Scan for the cell matching the given text and deliver its [X, Y] coordinate at center. 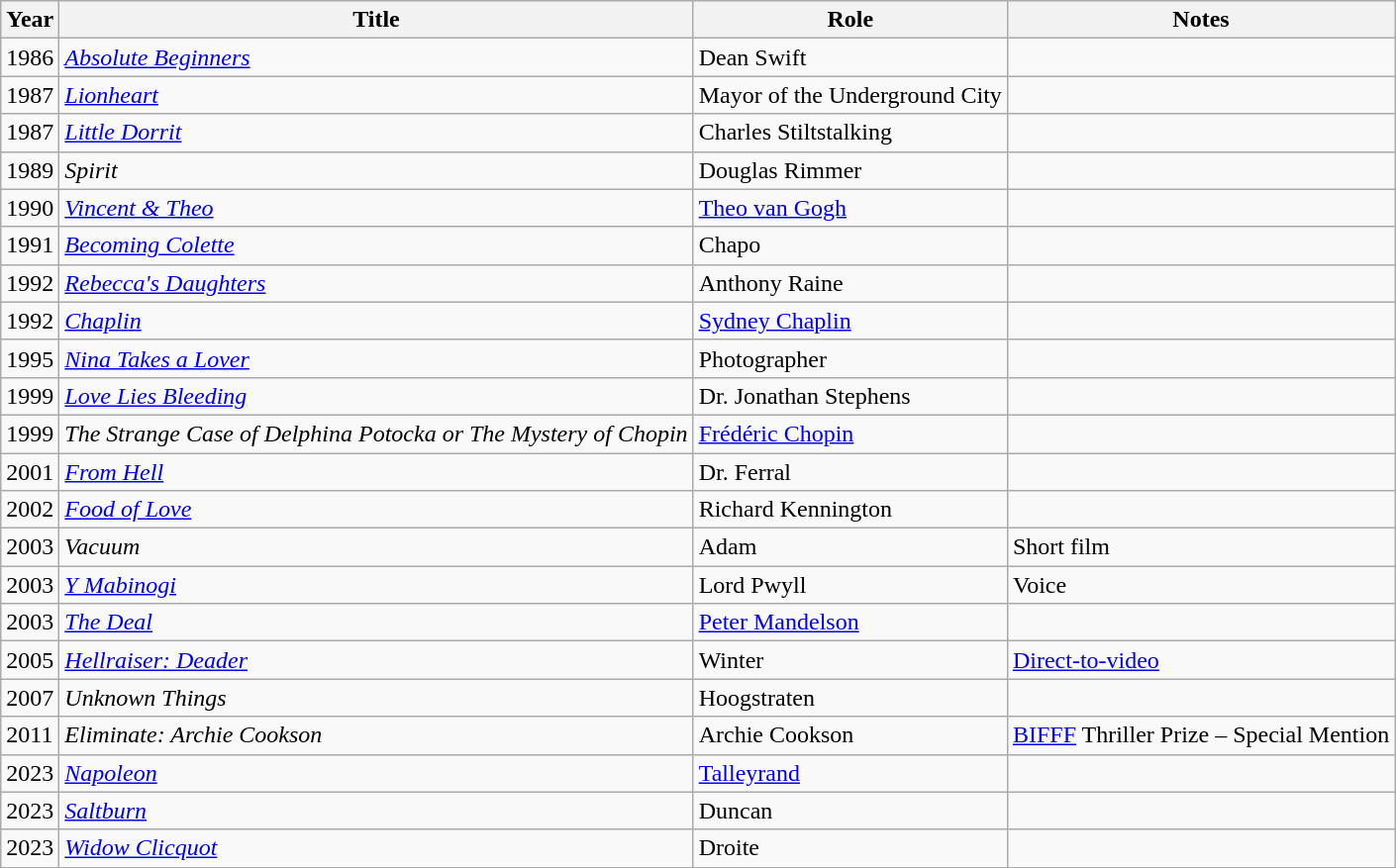
Unknown Things [376, 698]
1989 [30, 170]
Chaplin [376, 321]
1986 [30, 57]
Adam [849, 547]
Frédéric Chopin [849, 434]
Sydney Chaplin [849, 321]
Notes [1200, 20]
Archie Cookson [849, 735]
Anthony Raine [849, 283]
Eliminate: Archie Cookson [376, 735]
Short film [1200, 547]
2001 [30, 472]
Napoleon [376, 773]
2005 [30, 660]
Role [849, 20]
Charles Stiltstalking [849, 133]
Mayor of the Underground City [849, 95]
Voice [1200, 585]
Year [30, 20]
Food of Love [376, 510]
Lionheart [376, 95]
Hellraiser: Deader [376, 660]
The Strange Case of Delphina Potocka or The Mystery of Chopin [376, 434]
Richard Kennington [849, 510]
1995 [30, 358]
1990 [30, 208]
2011 [30, 735]
Douglas Rimmer [849, 170]
Love Lies Bleeding [376, 396]
Droite [849, 848]
Talleyrand [849, 773]
Direct-to-video [1200, 660]
BIFFF Thriller Prize – Special Mention [1200, 735]
The Deal [376, 623]
Chapo [849, 245]
Becoming Colette [376, 245]
Absolute Beginners [376, 57]
Widow Clicquot [376, 848]
Saltburn [376, 811]
2007 [30, 698]
Peter Mandelson [849, 623]
Y Mabinogi [376, 585]
1991 [30, 245]
2002 [30, 510]
Dr. Jonathan Stephens [849, 396]
Spirit [376, 170]
From Hell [376, 472]
Nina Takes a Lover [376, 358]
Hoogstraten [849, 698]
Winter [849, 660]
Photographer [849, 358]
Dean Swift [849, 57]
Duncan [849, 811]
Title [376, 20]
Rebecca's Daughters [376, 283]
Dr. Ferral [849, 472]
Lord Pwyll [849, 585]
Little Dorrit [376, 133]
Vincent & Theo [376, 208]
Vacuum [376, 547]
Theo van Gogh [849, 208]
